Locate the cell with the specified text and output its [x, y] center coordinate. 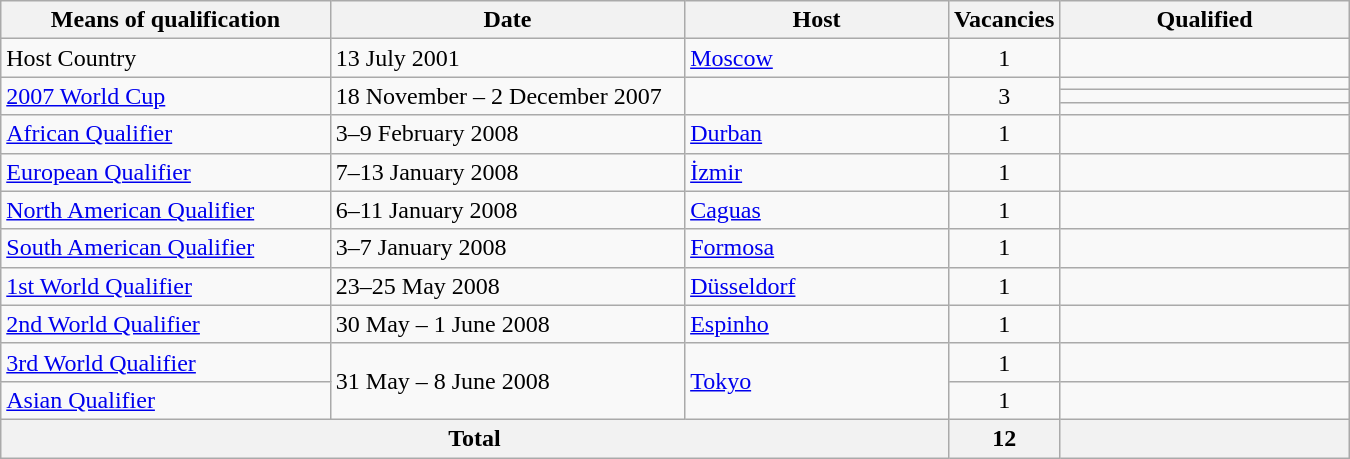
Tokyo [817, 381]
Moscow [817, 58]
12 [1004, 438]
Düsseldorf [817, 286]
Durban [817, 134]
Date [507, 20]
30 May – 1 June 2008 [507, 324]
31 May – 8 June 2008 [507, 381]
Means of qualification [166, 20]
2007 World Cup [166, 96]
3rd World Qualifier [166, 362]
6–11 January 2008 [507, 210]
13 July 2001 [507, 58]
Formosa [817, 248]
Host [817, 20]
Caguas [817, 210]
3 [1004, 96]
Total [475, 438]
Espinho [817, 324]
European Qualifier [166, 172]
Asian Qualifier [166, 400]
1st World Qualifier [166, 286]
7–13 January 2008 [507, 172]
2nd World Qualifier [166, 324]
İzmir [817, 172]
African Qualifier [166, 134]
23–25 May 2008 [507, 286]
South American Qualifier [166, 248]
18 November – 2 December 2007 [507, 96]
Qualified [1204, 20]
Host Country [166, 58]
North American Qualifier [166, 210]
3–7 January 2008 [507, 248]
3–9 February 2008 [507, 134]
Vacancies [1004, 20]
